Capture the cell that displays the provided text and extract its [X, Y] central coordinate. 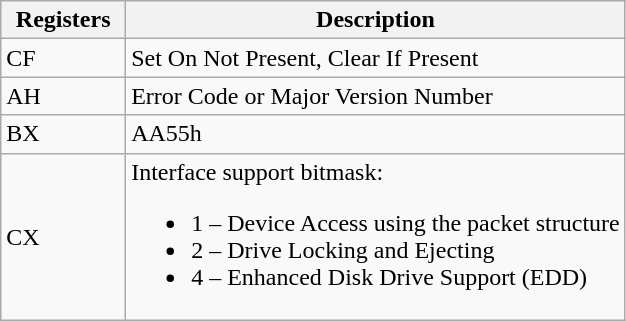
BX [64, 134]
Description [376, 20]
Registers [64, 20]
AH [64, 96]
CX [64, 236]
Error Code or Major Version Number [376, 96]
Interface support bitmask:1 – Device Access using the packet structure2 – Drive Locking and Ejecting4 – Enhanced Disk Drive Support (EDD) [376, 236]
AA55h [376, 134]
Set On Not Present, Clear If Present [376, 58]
CF [64, 58]
